Locate the cell with the specified text and output its (x, y) center coordinate. 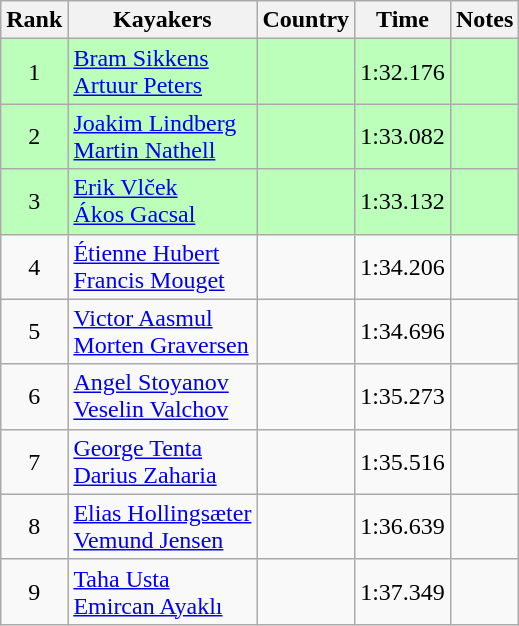
4 (34, 266)
Angel StoyanovVeselin Valchov (162, 396)
5 (34, 332)
1:33.082 (403, 136)
1:33.132 (403, 202)
1:35.516 (403, 462)
1:36.639 (403, 526)
Elias HollingsæterVemund Jensen (162, 526)
Notes (484, 20)
7 (34, 462)
2 (34, 136)
Taha UstaEmircan Ayaklı (162, 592)
Country (306, 20)
9 (34, 592)
Time (403, 20)
Victor AasmulMorten Graversen (162, 332)
Kayakers (162, 20)
1:37.349 (403, 592)
1:35.273 (403, 396)
Erik VlčekÁkos Gacsal (162, 202)
8 (34, 526)
1:32.176 (403, 72)
Joakim LindbergMartin Nathell (162, 136)
1 (34, 72)
Étienne HubertFrancis Mouget (162, 266)
6 (34, 396)
Rank (34, 20)
1:34.696 (403, 332)
George TentaDarius Zaharia (162, 462)
Bram SikkensArtuur Peters (162, 72)
1:34.206 (403, 266)
3 (34, 202)
